Capture the cell that displays the provided text and extract its (X, Y) central coordinate. 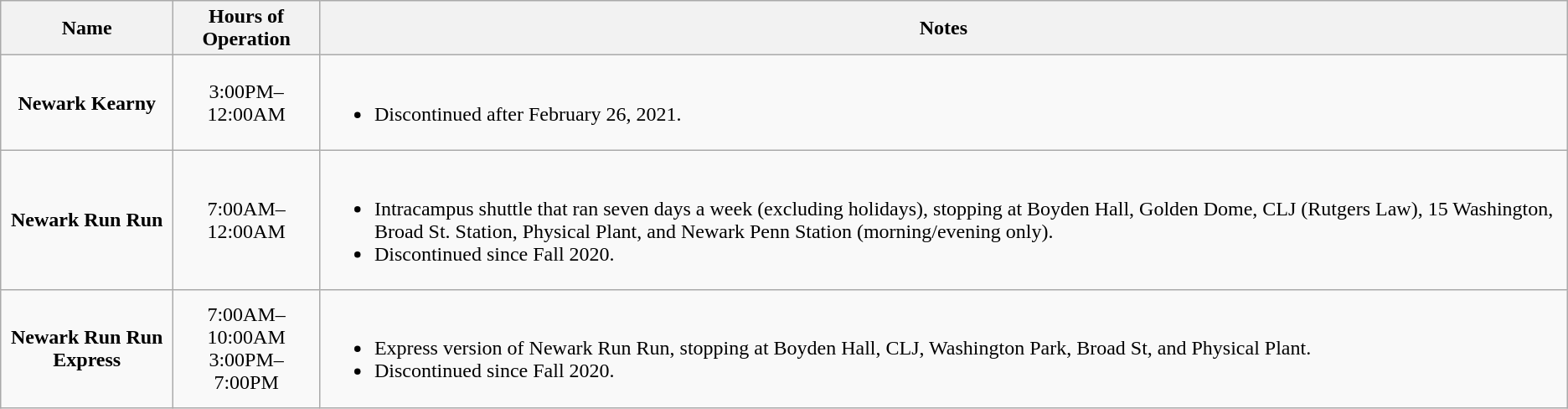
Newark Kearny (87, 102)
7:00AM–10:00AM3:00PM–7:00PM (246, 349)
7:00AM–12:00AM (246, 220)
Express version of Newark Run Run, stopping at Boyden Hall, CLJ, Washington Park, Broad St, and Physical Plant.Discontinued since Fall 2020. (943, 349)
Name (87, 28)
Newark Run Run Express (87, 349)
Discontinued after February 26, 2021. (943, 102)
3:00PM–12:00AM (246, 102)
Newark Run Run (87, 220)
Notes (943, 28)
Hours of Operation (246, 28)
